Detect which cell encompasses the target text, then output its (x, y) center coordinate. 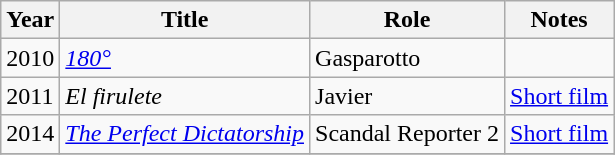
Notes (560, 20)
2014 (30, 134)
El firulete (185, 96)
Title (185, 20)
180° (185, 58)
2011 (30, 96)
The Perfect Dictatorship (185, 134)
Year (30, 20)
Role (408, 20)
Javier (408, 96)
Scandal Reporter 2 (408, 134)
Gasparotto (408, 58)
2010 (30, 58)
